Identify which cell holds the provided text, then report its [x, y] central coordinate. 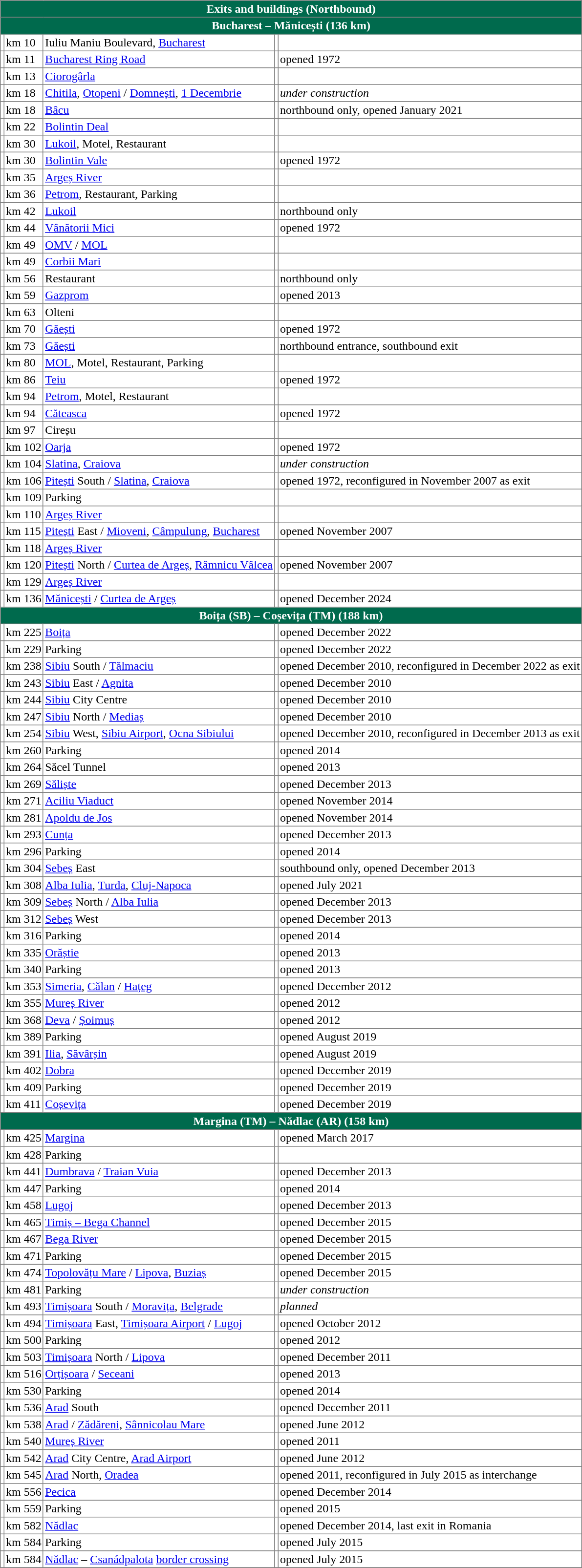
km 467 [23, 1239]
Restaurant [158, 278]
km 110 [23, 514]
km 493 [23, 1306]
km 11 [23, 59]
Arad North, Oradea [158, 1475]
Sibiu South / Tălmaciu [158, 666]
opened December 2014 [430, 1492]
Bega River [158, 1239]
Arad South [158, 1407]
Orțișoara / Seceani [158, 1374]
km 481 [23, 1290]
Simeria, Călan / Hațeg [158, 986]
southbound only, opened December 2013 [430, 868]
km 13 [23, 76]
Dobra [158, 1070]
Bolintin Vale [158, 160]
northbound only, opened January 2021 [430, 110]
Topolovățu Mare / Lipova, Buziaș [158, 1272]
OMV / MOL [158, 245]
Bolintin Deal [158, 127]
km 247 [23, 717]
Nădlac [158, 1526]
km 500 [23, 1340]
km 340 [23, 969]
km 425 [23, 1138]
Căteasca [158, 413]
northbound entrance, southbound exit [430, 346]
km 458 [23, 1205]
Ilia, Săvârșin [158, 1054]
Petrom, Restaurant, Parking [158, 194]
km 542 [23, 1458]
Slatina, Craiova [158, 464]
Cunța [158, 834]
Pitești South / Slatina, Craiova [158, 481]
Pitești East / Mioveni, Câmpulung, Bucharest [158, 531]
km 109 [23, 497]
km 296 [23, 851]
Coșevița [158, 1104]
km 474 [23, 1272]
km 293 [23, 834]
Sibiu City Centre [158, 699]
km 304 [23, 868]
km 120 [23, 565]
km 391 [23, 1054]
km 441 [23, 1171]
Lukoil, Motel, Restaurant [158, 144]
Sebeș West [158, 919]
km 129 [23, 582]
km 402 [23, 1070]
opened March 2017 [430, 1138]
km 73 [23, 346]
Arad City Centre, Arad Airport [158, 1458]
km 36 [23, 194]
Boița (SB) – Coșevița (TM) (188 km) [291, 615]
Olteni [158, 312]
Boița [158, 632]
Vânătorii Mici [158, 228]
km 503 [23, 1357]
Timișoara South / Moravița, Belgrade [158, 1306]
Lukoil [158, 211]
km 309 [23, 902]
Mănicești / Curtea de Argeș [158, 598]
km 536 [23, 1407]
Corbii Mari [158, 261]
km 63 [23, 312]
km 516 [23, 1374]
km 70 [23, 329]
Ciorogârla [158, 76]
km 494 [23, 1323]
km 136 [23, 598]
km 260 [23, 750]
Cireșu [158, 430]
opened December 2010, reconfigured in December 2013 as exit [430, 733]
km 538 [23, 1424]
km 465 [23, 1222]
km 118 [23, 548]
km 102 [23, 447]
Sibiu West, Sibiu Airport, Ocna Sibiului [158, 733]
km 447 [23, 1188]
km 355 [23, 1003]
km 104 [23, 464]
Sebeș East [158, 868]
opened July 2021 [430, 885]
opened 2011, reconfigured in July 2015 as interchange [430, 1475]
km 281 [23, 818]
Margina [158, 1138]
opened 2011 [430, 1441]
Sibiu East / Agnita [158, 683]
Săcel Tunnel [158, 767]
opened 1972, reconfigured in November 2007 as exit [430, 481]
km 545 [23, 1475]
Orăștie [158, 953]
km 10 [23, 42]
opened December 2024 [430, 598]
Alba Iulia, Turda, Cluj-Napoca [158, 885]
km 35 [23, 177]
Lugoj [158, 1205]
km 42 [23, 211]
km 269 [23, 784]
opened December 2014, last exit in Romania [430, 1526]
opened October 2012 [430, 1323]
Pitești North / Curtea de Argeș, Râmnicu Vâlcea [158, 565]
km 97 [23, 430]
Sebeș North / Alba Iulia [158, 902]
opened 2015 [430, 1508]
km 556 [23, 1492]
km 244 [23, 699]
km 271 [23, 801]
km 428 [23, 1155]
Oarja [158, 447]
km 115 [23, 531]
km 22 [23, 127]
km 335 [23, 953]
km 530 [23, 1391]
planned [430, 1306]
Timiș – Bega Channel [158, 1222]
Aciliu Viaduct [158, 801]
km 540 [23, 1441]
km 368 [23, 1020]
MOL, Motel, Restaurant, Parking [158, 362]
Bucharest – Mănicești (136 km) [291, 25]
Bâcu [158, 110]
km 411 [23, 1104]
Petrom, Motel, Restaurant [158, 396]
Iuliu Maniu Boulevard, Bucharest [158, 42]
km 409 [23, 1087]
Deva / Șoimuș [158, 1020]
km 471 [23, 1256]
Teiu [158, 380]
km 80 [23, 362]
km 243 [23, 683]
km 238 [23, 666]
km 225 [23, 632]
Pecica [158, 1492]
Apoldu de Jos [158, 818]
Săliște [158, 784]
km 582 [23, 1526]
km 254 [23, 733]
km 389 [23, 1037]
opened December 2010, reconfigured in December 2022 as exit [430, 666]
Timișoara East, Timișoara Airport / Lugoj [158, 1323]
Margina (TM) – Nădlac (AR) (158 km) [291, 1121]
km 229 [23, 649]
km 59 [23, 295]
km 316 [23, 935]
Exits and buildings (Northbound) [291, 9]
km 44 [23, 228]
Bucharest Ring Road [158, 59]
km 559 [23, 1508]
km 312 [23, 919]
km 308 [23, 885]
Chitila, Otopeni / Domnești, 1 Decembrie [158, 93]
Timișoara North / Lipova [158, 1357]
km 56 [23, 278]
Nădlac – Csanádpalota border crossing [158, 1559]
Arad / Zădăreni, Sânnicolau Mare [158, 1424]
km 353 [23, 986]
km 86 [23, 380]
km 106 [23, 481]
opened December 2012 [430, 986]
Dumbrava / Traian Vuia [158, 1171]
km 264 [23, 767]
Sibiu North / Mediaș [158, 717]
Gazprom [158, 295]
